Find where the given text appears and provide that cell's center as (X, Y) coordinate. 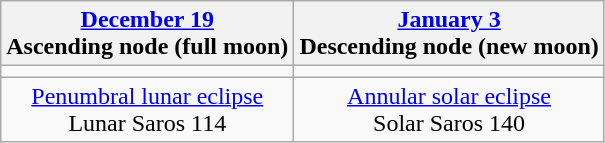
Annular solar eclipseSolar Saros 140 (449, 110)
Penumbral lunar eclipseLunar Saros 114 (148, 110)
January 3Descending node (new moon) (449, 34)
December 19Ascending node (full moon) (148, 34)
